Search for the cell housing the specified text and yield its (X, Y) center coordinate. 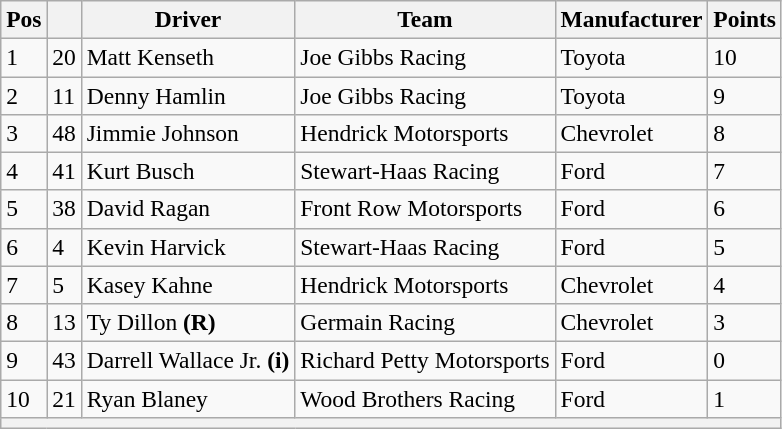
Matt Kenseth (188, 57)
David Ragan (188, 209)
0 (745, 360)
Points (745, 19)
Manufacturer (632, 19)
41 (64, 171)
Darrell Wallace Jr. (i) (188, 360)
Pos (24, 19)
43 (64, 360)
38 (64, 209)
21 (64, 398)
48 (64, 133)
Wood Brothers Racing (425, 398)
11 (64, 95)
20 (64, 57)
Ty Dillon (R) (188, 322)
Kurt Busch (188, 171)
Kevin Harvick (188, 247)
Germain Racing (425, 322)
2 (24, 95)
Jimmie Johnson (188, 133)
Richard Petty Motorsports (425, 360)
Team (425, 19)
Kasey Kahne (188, 285)
Denny Hamlin (188, 95)
Ryan Blaney (188, 398)
Front Row Motorsports (425, 209)
Driver (188, 19)
13 (64, 322)
